Provide the (x, y) coordinate of the cell's center where the given text is located.  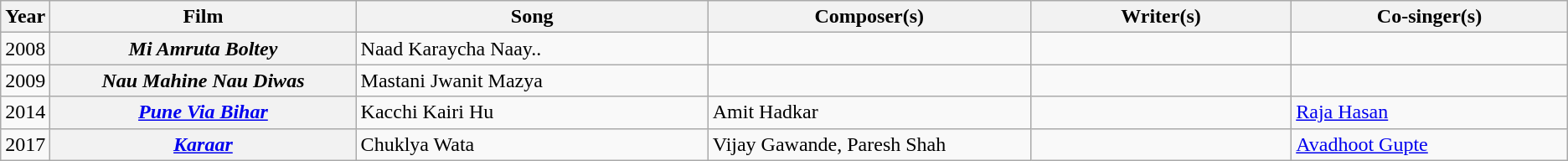
Film (203, 17)
Avadhoot Gupte (1430, 144)
Mastani Jwanit Mazya (532, 80)
Karaar (203, 144)
Composer(s) (869, 17)
Raja Hasan (1430, 112)
Vijay Gawande, Paresh Shah (869, 144)
Writer(s) (1161, 17)
2017 (25, 144)
Mi Amruta Boltey (203, 49)
Chuklya Wata (532, 144)
Naad Karaycha Naay.. (532, 49)
2014 (25, 112)
Amit Hadkar (869, 112)
Pune Via Bihar (203, 112)
Co-singer(s) (1430, 17)
2009 (25, 80)
2008 (25, 49)
Song (532, 17)
Year (25, 17)
Kacchi Kairi Hu (532, 112)
Nau Mahine Nau Diwas (203, 80)
